Provide the (X, Y) coordinate of the cell's center where the given text is located.  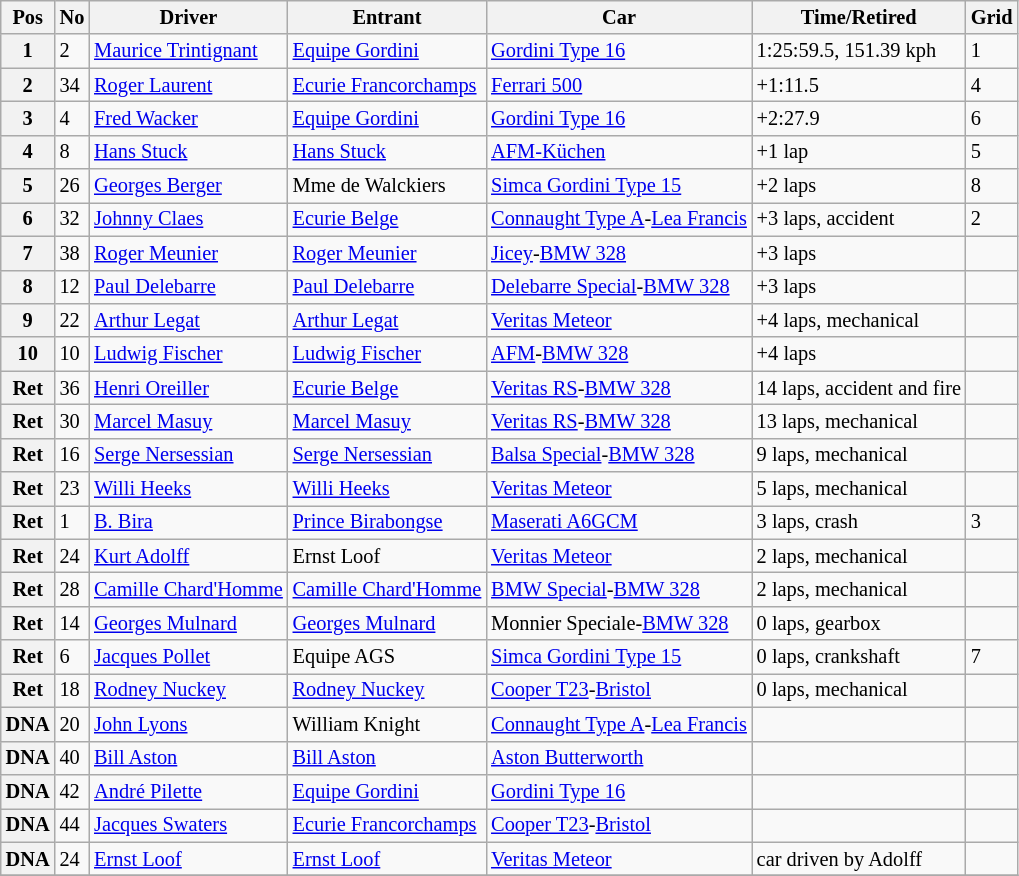
Driver (188, 17)
23 (72, 489)
5 laps, mechanical (859, 489)
14 (72, 623)
12 (72, 287)
14 laps, accident and fire (859, 388)
BMW Special-BMW 328 (619, 589)
AFM-Küchen (619, 152)
Jacques Pollet (188, 657)
13 laps, mechanical (859, 421)
16 (72, 455)
32 (72, 219)
34 (72, 85)
18 (72, 690)
Kurt Adolff (188, 556)
44 (72, 825)
+4 laps, mechanical (859, 320)
Mme de Walckiers (388, 186)
Maserati A6GCM (619, 522)
0 laps, mechanical (859, 690)
AFM-BMW 328 (619, 354)
Fred Wacker (188, 118)
+2 laps (859, 186)
Henri Oreiller (188, 388)
John Lyons (188, 724)
Balsa Special-BMW 328 (619, 455)
26 (72, 186)
9 laps, mechanical (859, 455)
9 (28, 320)
+4 laps (859, 354)
B. Bira (188, 522)
42 (72, 791)
Time/Retired (859, 17)
1:25:59.5, 151.39 kph (859, 51)
40 (72, 758)
+2:27.9 (859, 118)
20 (72, 724)
William Knight (388, 724)
+1:11.5 (859, 85)
Entrant (388, 17)
38 (72, 253)
36 (72, 388)
car driven by Adolff (859, 859)
Maurice Trintignant (188, 51)
Grid (992, 17)
Ferrari 500 (619, 85)
22 (72, 320)
Roger Laurent (188, 85)
André Pilette (188, 791)
Car (619, 17)
+3 laps, accident (859, 219)
0 laps, crankshaft (859, 657)
+1 lap (859, 152)
Jicey-BMW 328 (619, 253)
0 laps, gearbox (859, 623)
Prince Birabongse (388, 522)
Equipe AGS (388, 657)
Aston Butterworth (619, 758)
Pos (28, 17)
Jacques Swaters (188, 825)
28 (72, 589)
Monnier Speciale-BMW 328 (619, 623)
Georges Berger (188, 186)
30 (72, 421)
Johnny Claes (188, 219)
Delebarre Special-BMW 328 (619, 287)
No (72, 17)
3 laps, crash (859, 522)
